Locate the cell with the specified text and output its [x, y] center coordinate. 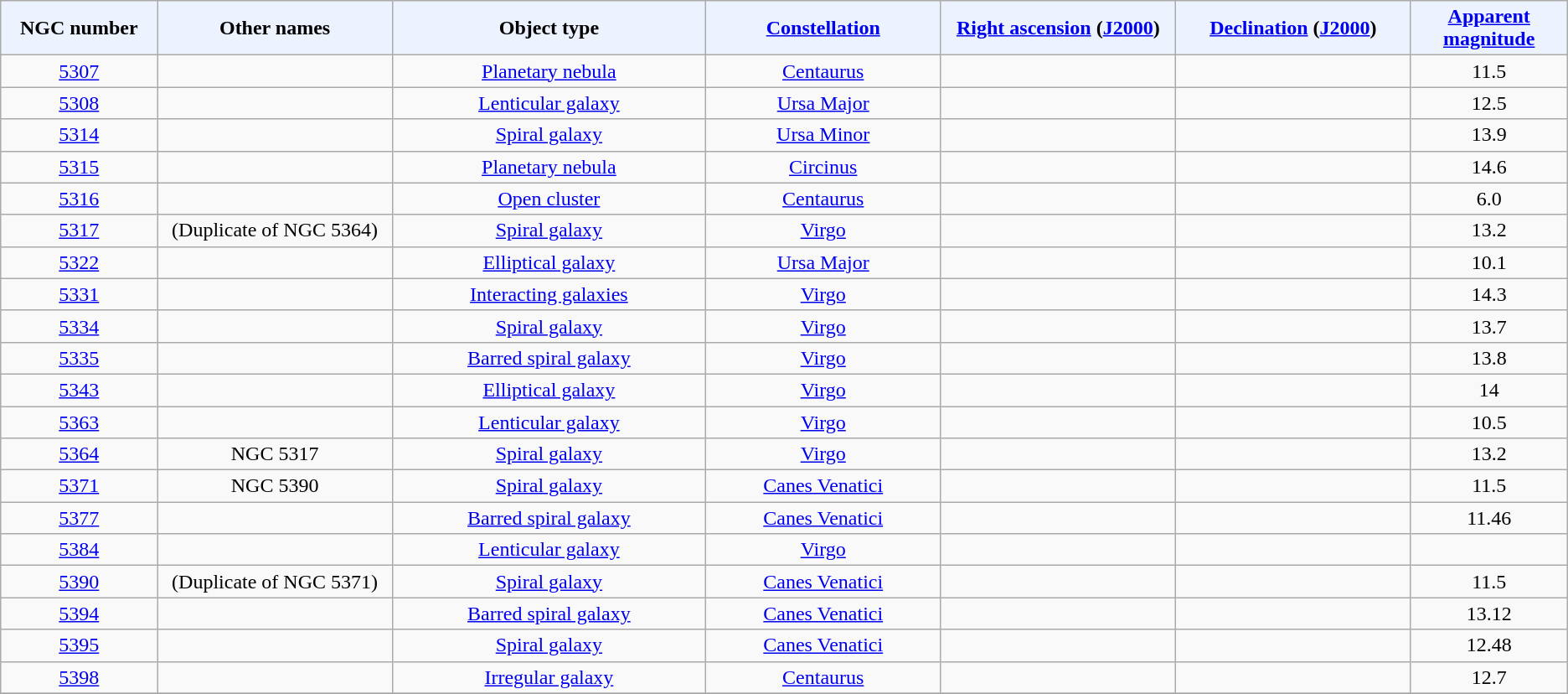
5394 [79, 614]
Irregular galaxy [549, 677]
5317 [79, 230]
12.5 [1489, 103]
Circinus [823, 167]
(Duplicate of NGC 5364) [275, 230]
5384 [79, 550]
12.7 [1489, 677]
14.6 [1489, 167]
5307 [79, 71]
Apparent magnitude [1489, 28]
5308 [79, 103]
NGC 5390 [275, 486]
5335 [79, 358]
5364 [79, 454]
5377 [79, 518]
11.46 [1489, 518]
(Duplicate of NGC 5371) [275, 582]
5398 [79, 677]
5331 [79, 294]
14.3 [1489, 294]
Open cluster [549, 199]
5315 [79, 167]
NGC 5317 [275, 454]
Ursa Minor [823, 135]
14 [1489, 390]
Object type [549, 28]
12.48 [1489, 645]
10.1 [1489, 262]
10.5 [1489, 422]
5322 [79, 262]
13.9 [1489, 135]
13.8 [1489, 358]
Constellation [823, 28]
6.0 [1489, 199]
Right ascension (J2000) [1059, 28]
5343 [79, 390]
Declination (J2000) [1293, 28]
13.7 [1489, 326]
13.12 [1489, 614]
Other names [275, 28]
5363 [79, 422]
5395 [79, 645]
5371 [79, 486]
NGC number [79, 28]
5314 [79, 135]
5390 [79, 582]
Interacting galaxies [549, 294]
5316 [79, 199]
5334 [79, 326]
